Pinpoint the cell where the given text exists, returning its (X, Y) midpoint coordinate. 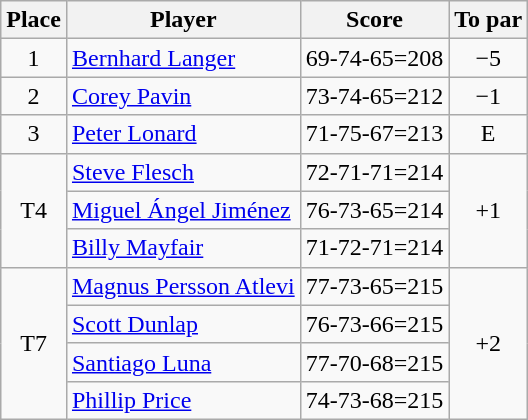
2 (34, 96)
Score (374, 20)
+2 (488, 343)
73-74-65=212 (374, 96)
3 (34, 134)
−5 (488, 58)
Steve Flesch (183, 172)
Billy Mayfair (183, 248)
Santiago Luna (183, 362)
Magnus Persson Atlevi (183, 286)
1 (34, 58)
T4 (34, 210)
77-70-68=215 (374, 362)
Phillip Price (183, 400)
−1 (488, 96)
Bernhard Langer (183, 58)
E (488, 134)
T7 (34, 343)
Miguel Ángel Jiménez (183, 210)
71-75-67=213 (374, 134)
72-71-71=214 (374, 172)
+1 (488, 210)
Place (34, 20)
74-73-68=215 (374, 400)
Scott Dunlap (183, 324)
69-74-65=208 (374, 58)
71-72-71=214 (374, 248)
Corey Pavin (183, 96)
77-73-65=215 (374, 286)
76-73-66=215 (374, 324)
To par (488, 20)
Player (183, 20)
Peter Lonard (183, 134)
76-73-65=214 (374, 210)
